Determine the [X, Y] coordinate at the center of the cell enclosing the given text.  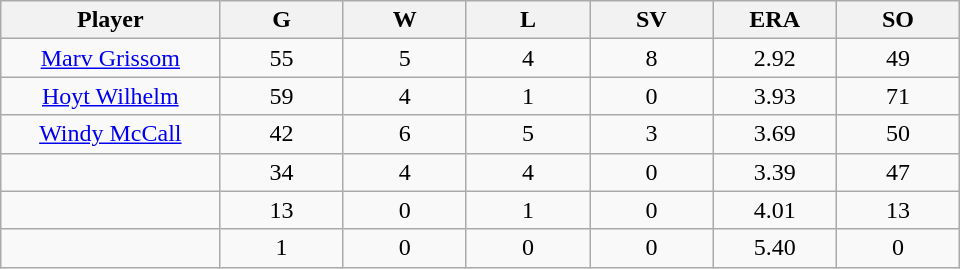
G [282, 20]
ERA [774, 20]
47 [898, 172]
42 [282, 134]
6 [404, 134]
8 [652, 58]
71 [898, 96]
55 [282, 58]
3.39 [774, 172]
34 [282, 172]
Marv Grissom [110, 58]
Hoyt Wilhelm [110, 96]
49 [898, 58]
5.40 [774, 248]
3 [652, 134]
Windy McCall [110, 134]
SO [898, 20]
3.69 [774, 134]
W [404, 20]
59 [282, 96]
2.92 [774, 58]
SV [652, 20]
Player [110, 20]
L [528, 20]
50 [898, 134]
4.01 [774, 210]
3.93 [774, 96]
